Search for the cell housing the specified text and yield its (x, y) center coordinate. 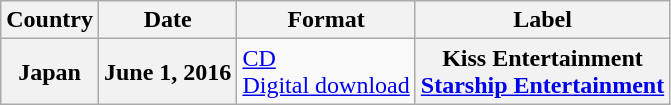
Country (50, 20)
Japan (50, 72)
Kiss EntertainmentStarship Entertainment (542, 72)
June 1, 2016 (167, 72)
Label (542, 20)
CDDigital download (326, 72)
Date (167, 20)
Format (326, 20)
